Locate the cell with the specified text and output its (x, y) center coordinate. 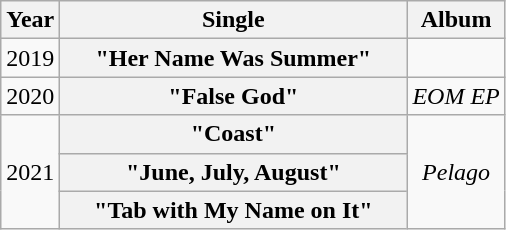
"Coast" (234, 134)
EOM EP (456, 96)
Single (234, 20)
Album (456, 20)
Pelago (456, 172)
2019 (30, 58)
2021 (30, 172)
2020 (30, 96)
"June, July, August" (234, 172)
"Tab with My Name on It" (234, 210)
"False God" (234, 96)
Year (30, 20)
"Her Name Was Summer" (234, 58)
